Search for the cell housing the specified text and yield its (x, y) center coordinate. 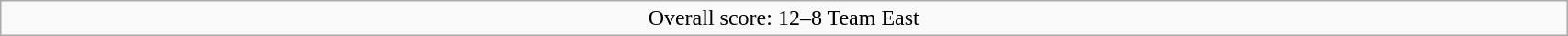
Overall score: 12–8 Team East (784, 18)
